From the cell containing the given text, extract its center point as (X, Y) coordinate. 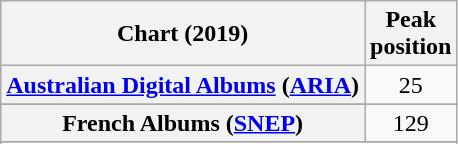
Australian Digital Albums (ARIA) (183, 85)
Peakposition (411, 34)
Chart (2019) (183, 34)
129 (411, 123)
French Albums (SNEP) (183, 123)
25 (411, 85)
